Scan for the cell matching the given text and deliver its [X, Y] coordinate at center. 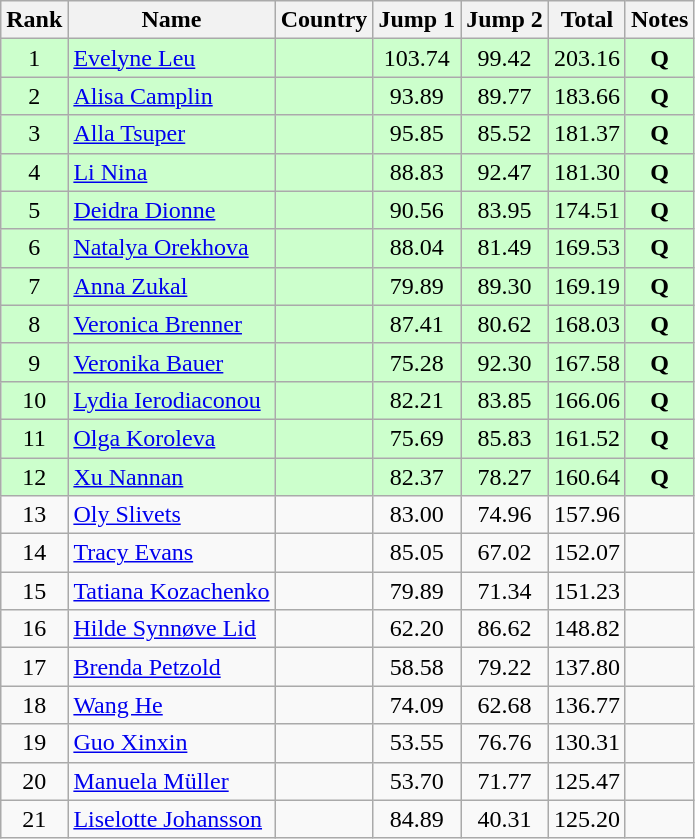
Deidra Dionne [172, 210]
161.52 [586, 438]
99.42 [505, 58]
79.22 [505, 667]
181.37 [586, 134]
160.64 [586, 477]
Country [324, 20]
86.62 [505, 629]
3 [34, 134]
148.82 [586, 629]
203.16 [586, 58]
6 [34, 248]
85.83 [505, 438]
7 [34, 286]
75.28 [417, 362]
81.49 [505, 248]
4 [34, 172]
67.02 [505, 553]
13 [34, 515]
92.30 [505, 362]
181.30 [586, 172]
78.27 [505, 477]
71.34 [505, 591]
83.95 [505, 210]
11 [34, 438]
82.21 [417, 400]
Wang He [172, 705]
Brenda Petzold [172, 667]
18 [34, 705]
Oly Slivets [172, 515]
89.77 [505, 96]
151.23 [586, 591]
169.19 [586, 286]
17 [34, 667]
Name [172, 20]
103.74 [417, 58]
169.53 [586, 248]
125.47 [586, 781]
90.56 [417, 210]
88.04 [417, 248]
14 [34, 553]
137.80 [586, 667]
58.58 [417, 667]
136.77 [586, 705]
71.77 [505, 781]
Notes [659, 20]
83.00 [417, 515]
75.69 [417, 438]
Total [586, 20]
5 [34, 210]
157.96 [586, 515]
10 [34, 400]
Rank [34, 20]
2 [34, 96]
87.41 [417, 324]
Lydia Ierodiaconou [172, 400]
74.96 [505, 515]
53.55 [417, 743]
21 [34, 819]
85.52 [505, 134]
80.62 [505, 324]
Alisa Camplin [172, 96]
Xu Nannan [172, 477]
Tatiana Kozachenko [172, 591]
183.66 [586, 96]
Veronica Brenner [172, 324]
Hilde Synnøve Lid [172, 629]
1 [34, 58]
Jump 1 [417, 20]
Guo Xinxin [172, 743]
84.89 [417, 819]
53.70 [417, 781]
166.06 [586, 400]
Manuela Müller [172, 781]
Jump 2 [505, 20]
15 [34, 591]
Li Nina [172, 172]
Anna Zukal [172, 286]
Olga Koroleva [172, 438]
174.51 [586, 210]
95.85 [417, 134]
16 [34, 629]
168.03 [586, 324]
Alla Tsuper [172, 134]
82.37 [417, 477]
76.76 [505, 743]
125.20 [586, 819]
62.68 [505, 705]
83.85 [505, 400]
12 [34, 477]
167.58 [586, 362]
152.07 [586, 553]
Liselotte Johansson [172, 819]
Tracy Evans [172, 553]
Natalya Orekhova [172, 248]
Evelyne Leu [172, 58]
93.89 [417, 96]
62.20 [417, 629]
8 [34, 324]
74.09 [417, 705]
88.83 [417, 172]
19 [34, 743]
9 [34, 362]
89.30 [505, 286]
20 [34, 781]
Veronika Bauer [172, 362]
85.05 [417, 553]
92.47 [505, 172]
130.31 [586, 743]
40.31 [505, 819]
